Extract the [X, Y] coordinate from the center of the cell holding the provided text.  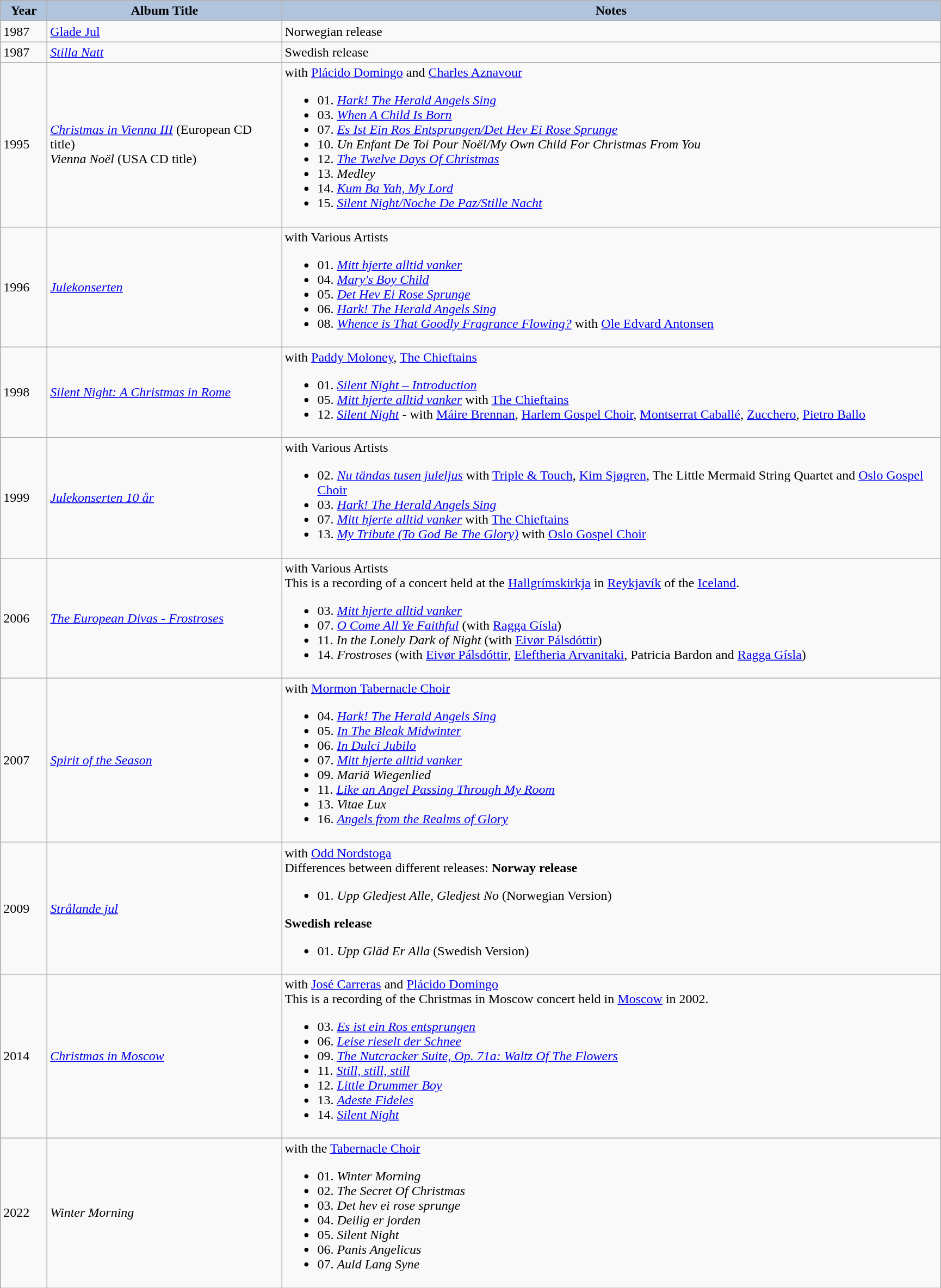
2022 [24, 1212]
1996 [24, 287]
Norwegian release [611, 32]
2006 [24, 618]
Stilla Natt [164, 52]
Spirit of the Season [164, 760]
Christmas in Vienna III (European CD title)Vienna Noël (USA CD title) [164, 145]
2007 [24, 760]
1999 [24, 498]
Silent Night: A Christmas in Rome [164, 393]
Julekonserten [164, 287]
Notes [611, 11]
The European Divas - Frostroses [164, 618]
1995 [24, 145]
Christmas in Moscow [164, 1056]
Year [24, 11]
Julekonserten 10 år [164, 498]
Strålande jul [164, 908]
Album Title [164, 11]
1998 [24, 393]
2014 [24, 1056]
2009 [24, 908]
Swedish release [611, 52]
Glade Jul [164, 32]
Winter Morning [164, 1212]
